Scan for the cell matching the given text and deliver its [X, Y] coordinate at center. 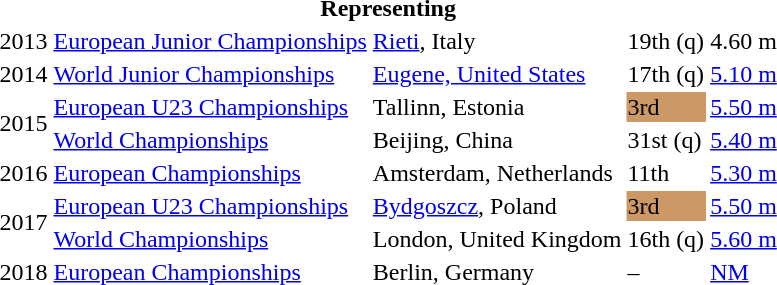
World Junior Championships [210, 74]
Tallinn, Estonia [497, 107]
Eugene, United States [497, 74]
Bydgoszcz, Poland [497, 206]
17th (q) [666, 74]
Amsterdam, Netherlands [497, 173]
Rieti, Italy [497, 41]
London, United Kingdom [497, 239]
31st (q) [666, 140]
11th [666, 173]
19th (q) [666, 41]
16th (q) [666, 239]
Beijing, China [497, 140]
European Junior Championships [210, 41]
European Championships [210, 173]
